Capture the cell that displays the provided text and extract its [x, y] central coordinate. 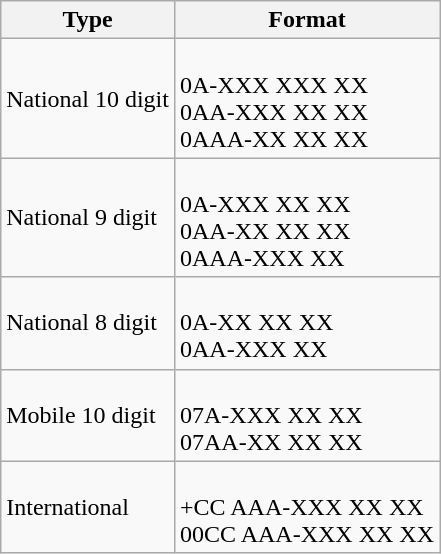
0A-XXX XXX XX 0AA-XXX XX XX 0AAA-XX XX XX [306, 98]
National 8 digit [88, 323]
Type [88, 20]
National 9 digit [88, 218]
+CC AAA-XXX XX XX 00CC AAA-XXX XX XX [306, 507]
International [88, 507]
07A-XXX XX XX 07AA-XX XX XX [306, 415]
Mobile 10 digit [88, 415]
0A-XX XX XX 0AA-XXX XX [306, 323]
National 10 digit [88, 98]
Format [306, 20]
0A-XXX XX XX 0AA-XX XX XX 0AAA-XXX XX [306, 218]
